Provide the (X, Y) coordinate of the cell's center where the given text is located.  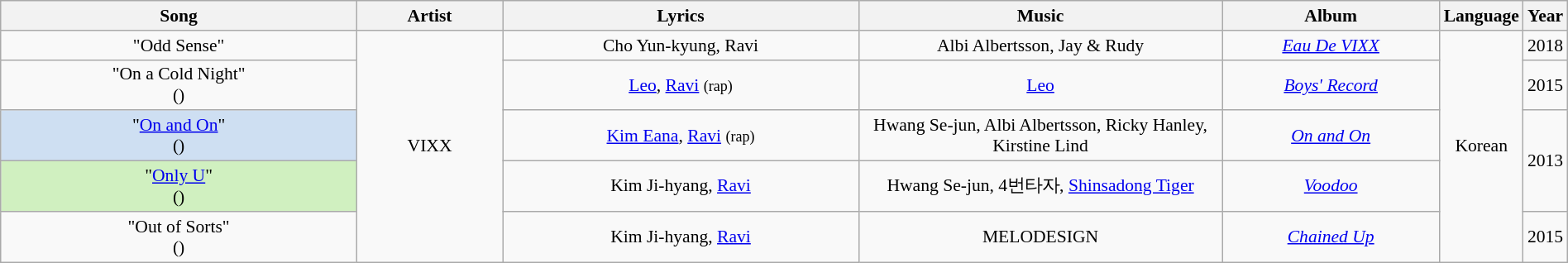
Leo, Ravi (rap) (681, 84)
Song (179, 16)
"Odd Sense" (179, 45)
Chained Up (1331, 237)
"Only U"() (179, 185)
Music (1040, 16)
Hwang Se-jun, Albi Albertsson, Ricky Hanley, Kirstine Lind (1040, 136)
Leo (1040, 84)
MELODESIGN (1040, 237)
Eau De VIXX (1331, 45)
2013 (1545, 160)
2018 (1545, 45)
Album (1331, 16)
Artist (429, 16)
Hwang Se-jun, 4번타자, Shinsadong Tiger (1040, 185)
"Out of Sorts"() (179, 237)
Albi Albertsson, Jay & Rudy (1040, 45)
On and On (1331, 136)
"On a Cold Night"() (179, 84)
"On and On"() (179, 136)
Korean (1482, 146)
Cho Yun-kyung, Ravi (681, 45)
Voodoo (1331, 185)
VIXX (429, 146)
Lyrics (681, 16)
Year (1545, 16)
Kim Eana, Ravi (rap) (681, 136)
Boys' Record (1331, 84)
Language (1482, 16)
